Output the [X, Y] coordinate of the center of the cell containing the given text.  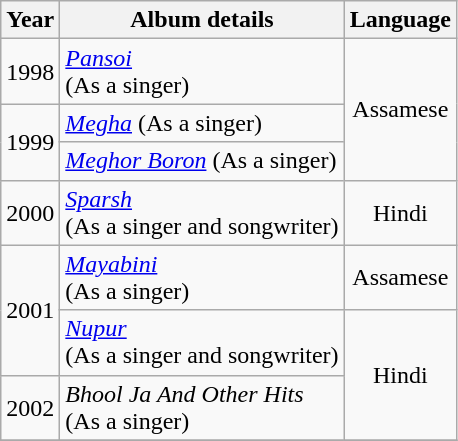
Pansoi (As a singer) [202, 72]
1998 [30, 72]
Megha (As a singer) [202, 123]
2001 [30, 310]
Meghor Boron (As a singer) [202, 161]
Language [400, 20]
Year [30, 20]
1999 [30, 142]
Bhool Ja And Other Hits (As a singer) [202, 408]
2002 [30, 408]
2000 [30, 212]
Mayabini (As a singer) [202, 278]
Album details [202, 20]
Nupur (As a singer and songwriter) [202, 342]
Sparsh (As a singer and songwriter) [202, 212]
